Provide the (X, Y) coordinate of the cell's center where the given text is located.  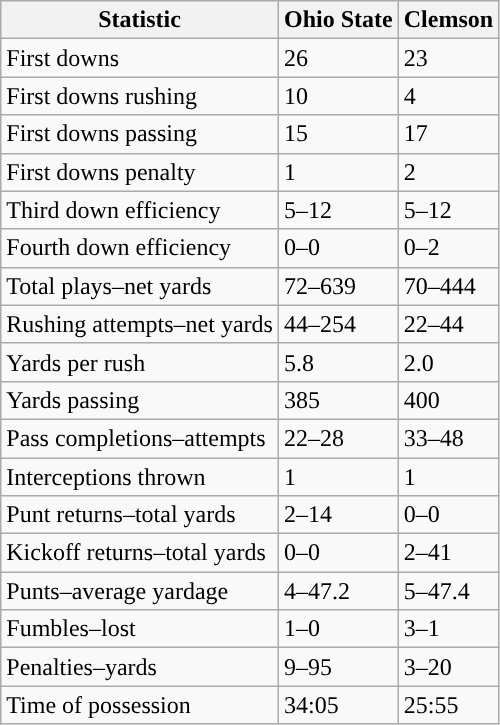
23 (448, 58)
Yards per rush (140, 362)
Ohio State (338, 20)
2 (448, 172)
Statistic (140, 20)
Clemson (448, 20)
5–47.4 (448, 591)
400 (448, 400)
5.8 (338, 362)
4–47.2 (338, 591)
Pass completions–attempts (140, 438)
First downs rushing (140, 96)
Punts–average yardage (140, 591)
15 (338, 134)
Third down efficiency (140, 210)
Interceptions thrown (140, 477)
33–48 (448, 438)
Yards passing (140, 400)
3–20 (448, 667)
1–0 (338, 629)
Time of possession (140, 705)
Rushing attempts–net yards (140, 324)
0–2 (448, 248)
22–44 (448, 324)
2.0 (448, 362)
34:05 (338, 705)
26 (338, 58)
Fumbles–lost (140, 629)
44–254 (338, 324)
25:55 (448, 705)
22–28 (338, 438)
3–1 (448, 629)
Punt returns–total yards (140, 515)
Penalties–yards (140, 667)
72–639 (338, 286)
9–95 (338, 667)
Fourth down efficiency (140, 248)
70–444 (448, 286)
10 (338, 96)
First downs passing (140, 134)
17 (448, 134)
4 (448, 96)
2–14 (338, 515)
Total plays–net yards (140, 286)
385 (338, 400)
First downs (140, 58)
Kickoff returns–total yards (140, 553)
2–41 (448, 553)
First downs penalty (140, 172)
